Provide the (x, y) coordinate of the cell's center where the given text is located.  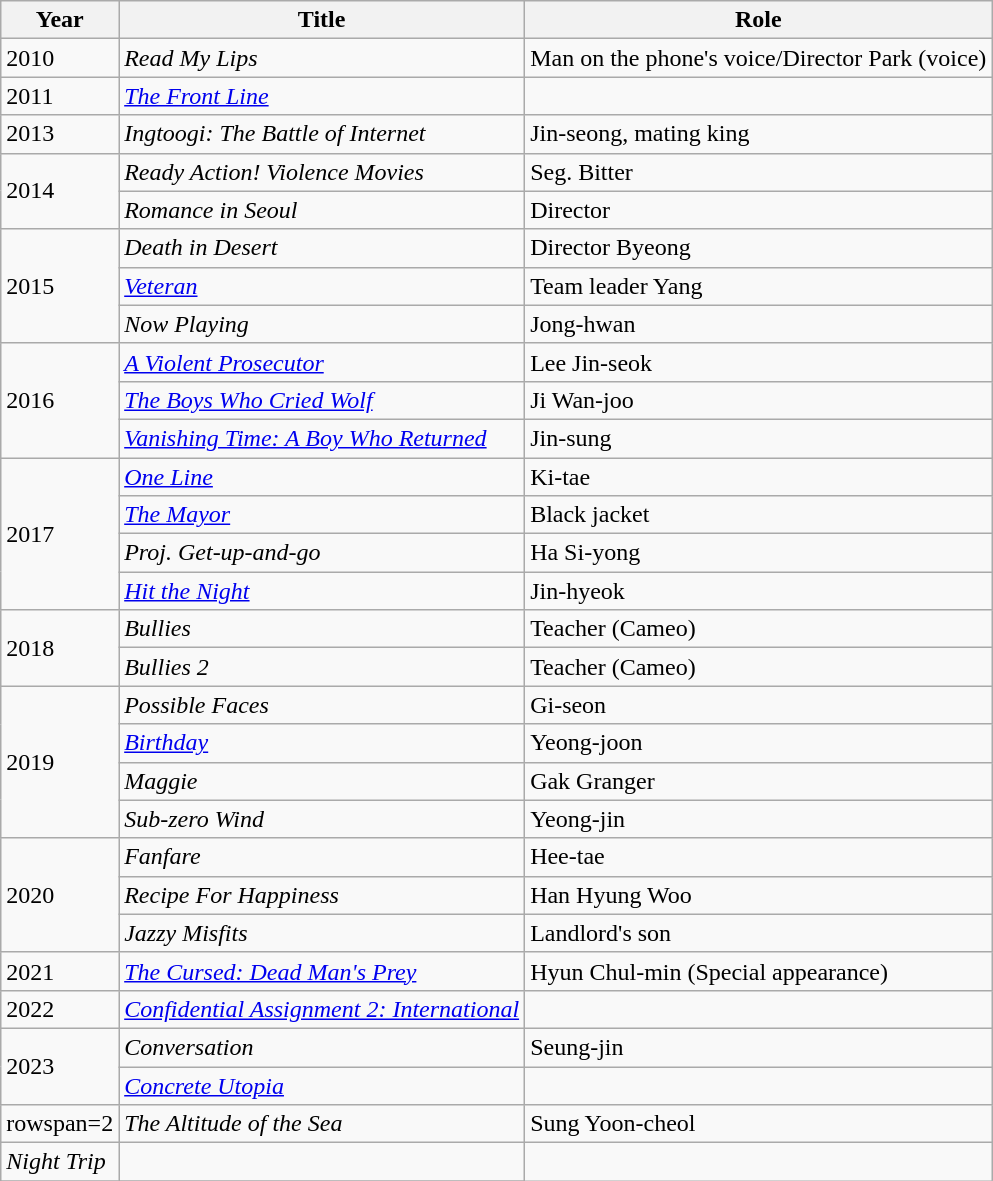
Proj. Get-up-and-go (322, 553)
The Front Line (322, 96)
Hyun Chul-min (Special appearance) (758, 971)
Ready Action! Violence Movies (322, 172)
2015 (60, 286)
Title (322, 20)
2017 (60, 534)
Bullies 2 (322, 667)
2020 (60, 895)
Vanishing Time: A Boy Who Returned (322, 438)
Seg. Bitter (758, 172)
Jin-hyeok (758, 591)
The Mayor (322, 515)
2014 (60, 191)
The Cursed: Dead Man's Prey (322, 971)
Concrete Utopia (322, 1085)
A Violent Prosecutor (322, 362)
2023 (60, 1066)
Read My Lips (322, 58)
Jazzy Misfits (322, 933)
Birthday (322, 743)
Ki-tae (758, 477)
One Line (322, 477)
The Boys Who Cried Wolf (322, 400)
Landlord's son (758, 933)
2013 (60, 134)
Seung-jin (758, 1047)
Ingtoogi: The Battle of Internet (322, 134)
Hit the Night (322, 591)
Conversation (322, 1047)
Ji Wan-joo (758, 400)
Director Byeong (758, 248)
2022 (60, 1009)
2021 (60, 971)
Lee Jin-seok (758, 362)
Year (60, 20)
Hee-tae (758, 857)
Role (758, 20)
Yeong-jin (758, 819)
2010 (60, 58)
Now Playing (322, 324)
Sung Yoon-cheol (758, 1124)
Team leader Yang (758, 286)
2016 (60, 400)
Yeong-joon (758, 743)
Recipe For Happiness (322, 895)
Sub-zero Wind (322, 819)
Director (758, 210)
Jong-hwan (758, 324)
2018 (60, 648)
Veteran (322, 286)
rowspan=2 (60, 1124)
Han Hyung Woo (758, 895)
Death in Desert (322, 248)
Confidential Assignment 2: International (322, 1009)
Man on the phone's voice/Director Park (voice) (758, 58)
Gak Granger (758, 781)
2019 (60, 762)
Jin-sung (758, 438)
2011 (60, 96)
Possible Faces (322, 705)
Night Trip (60, 1162)
Gi-seon (758, 705)
Ha Si-yong (758, 553)
The Altitude of the Sea (322, 1124)
Black jacket (758, 515)
Bullies (322, 629)
Fanfare (322, 857)
Romance in Seoul (322, 210)
Maggie (322, 781)
Jin-seong, mating king (758, 134)
